From the cell containing the given text, extract its center point as (X, Y) coordinate. 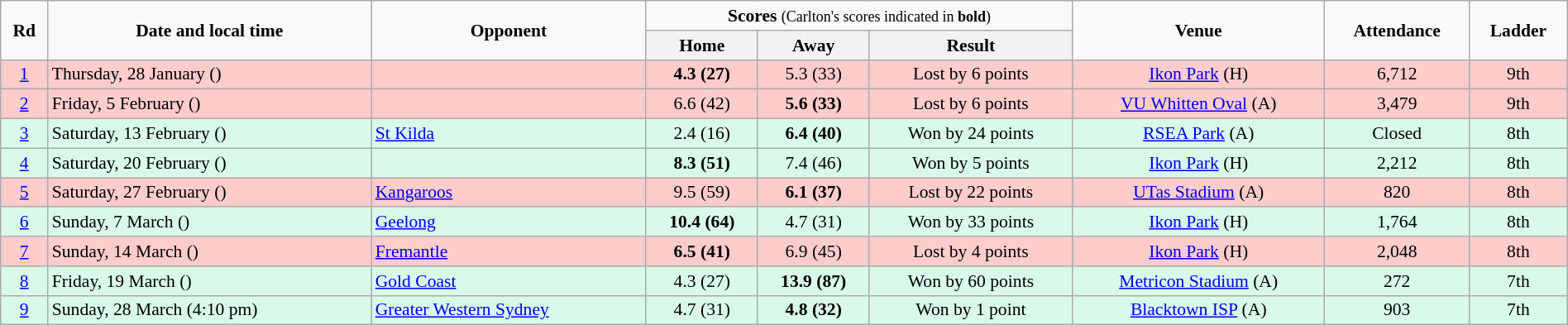
9 (25, 310)
Ladder (1518, 30)
4.8 (32) (814, 310)
10.4 (64) (701, 222)
Won by 5 points (971, 163)
Blacktown ISP (A) (1199, 310)
2,048 (1398, 251)
1 (25, 74)
Friday, 5 February () (210, 104)
5 (25, 193)
UTas Stadium (A) (1199, 193)
Home (701, 45)
VU Whitten Oval (A) (1199, 104)
Away (814, 45)
Date and local time (210, 30)
Sunday, 14 March () (210, 251)
Won by 33 points (971, 222)
272 (1398, 281)
Kangaroos (509, 193)
Saturday, 13 February () (210, 134)
903 (1398, 310)
Won by 24 points (971, 134)
Friday, 19 March () (210, 281)
Venue (1199, 30)
Thursday, 28 January () (210, 74)
5.3 (33) (814, 74)
Greater Western Sydney (509, 310)
Scores (Carlton's scores indicated in bold) (858, 16)
Saturday, 20 February () (210, 163)
2,212 (1398, 163)
2 (25, 104)
St Kilda (509, 134)
820 (1398, 193)
Rd (25, 30)
2.4 (16) (701, 134)
Closed (1398, 134)
6.4 (40) (814, 134)
9.5 (59) (701, 193)
Result (971, 45)
Metricon Stadium (A) (1199, 281)
7.4 (46) (814, 163)
Lost by 22 points (971, 193)
6.9 (45) (814, 251)
6.5 (41) (701, 251)
Saturday, 27 February () (210, 193)
4 (25, 163)
7 (25, 251)
Geelong (509, 222)
8 (25, 281)
5.6 (33) (814, 104)
8.3 (51) (701, 163)
Opponent (509, 30)
Lost by 4 points (971, 251)
6,712 (1398, 74)
6 (25, 222)
3 (25, 134)
RSEA Park (A) (1199, 134)
Attendance (1398, 30)
Sunday, 28 March (4:10 pm) (210, 310)
3,479 (1398, 104)
Gold Coast (509, 281)
1,764 (1398, 222)
Won by 60 points (971, 281)
6.1 (37) (814, 193)
13.9 (87) (814, 281)
6.6 (42) (701, 104)
Fremantle (509, 251)
Sunday, 7 March () (210, 222)
Won by 1 point (971, 310)
